Return [x, y] of the center of cell containing provided text 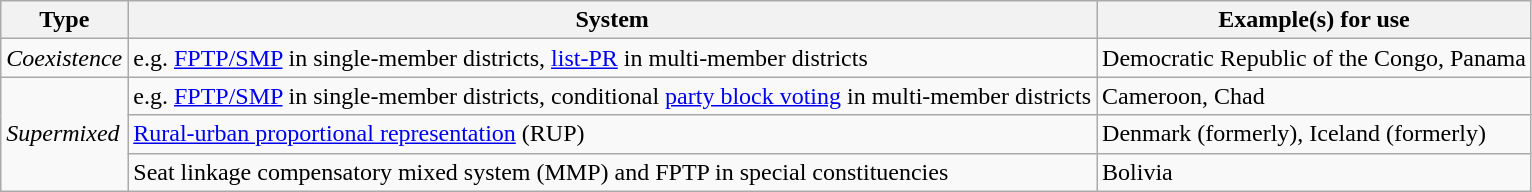
System [612, 20]
Cameroon, Chad [1314, 96]
e.g. FPTP/SMP in single-member districts, list-PR in multi-member districts [612, 58]
Coexistence [64, 58]
Denmark (formerly), Iceland (formerly) [1314, 134]
Rural-urban proportional representation (RUP) [612, 134]
Type [64, 20]
Example(s) for use [1314, 20]
Supermixed [64, 134]
e.g. FPTP/SMP in single-member districts, conditional party block voting in multi-member districts [612, 96]
Seat linkage compensatory mixed system (MMP) and FPTP in special constituencies [612, 172]
Bolivia [1314, 172]
Democratic Republic of the Congo, Panama [1314, 58]
